Detect which cell encompasses the target text, then output its (X, Y) center coordinate. 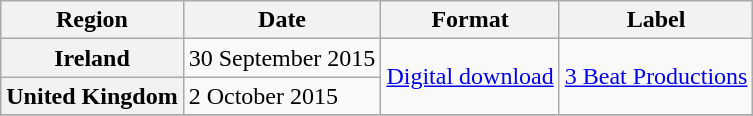
United Kingdom (92, 96)
Label (656, 20)
30 September 2015 (282, 58)
Format (470, 20)
Digital download (470, 77)
Date (282, 20)
2 October 2015 (282, 96)
Ireland (92, 58)
Region (92, 20)
3 Beat Productions (656, 77)
